Extract the (x, y) coordinate from the center of the cell holding the provided text.  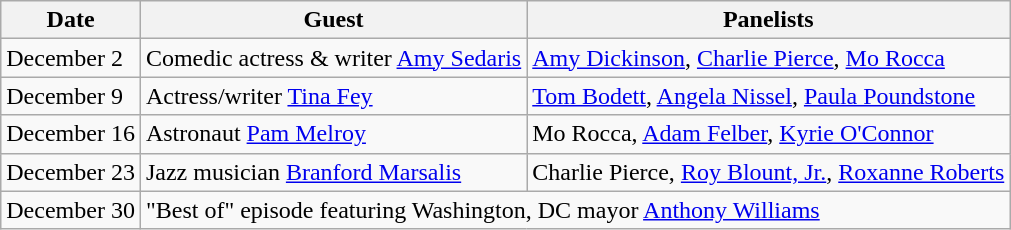
"Best of" episode featuring Washington, DC mayor Anthony Williams (574, 210)
Astronaut Pam Melroy (333, 134)
Comedic actress & writer Amy Sedaris (333, 58)
Amy Dickinson, Charlie Pierce, Mo Rocca (768, 58)
December 16 (71, 134)
December 23 (71, 172)
Guest (333, 20)
Jazz musician Branford Marsalis (333, 172)
Mo Rocca, Adam Felber, Kyrie O'Connor (768, 134)
December 9 (71, 96)
December 30 (71, 210)
Tom Bodett, Angela Nissel, Paula Poundstone (768, 96)
Panelists (768, 20)
Charlie Pierce, Roy Blount, Jr., Roxanne Roberts (768, 172)
December 2 (71, 58)
Date (71, 20)
Actress/writer Tina Fey (333, 96)
